Determine the (x, y) coordinate at the center of the cell enclosing the given text.  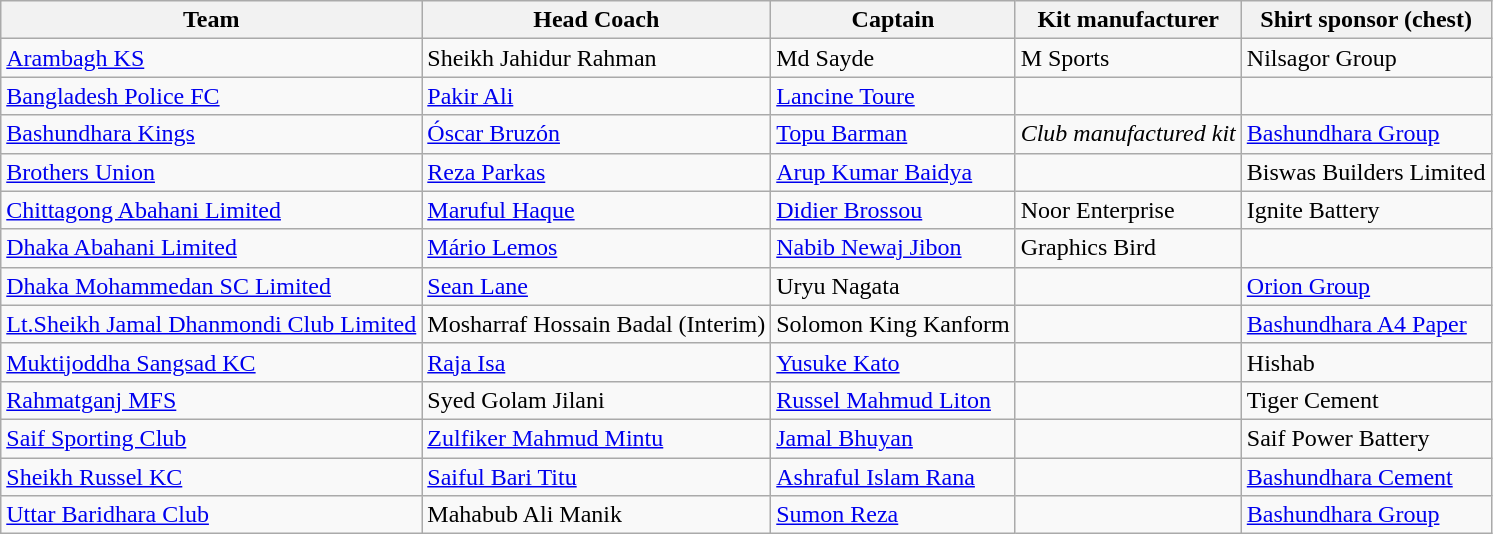
Uttar Baridhara Club (212, 515)
Head Coach (596, 20)
Ignite Battery (1366, 210)
Muktijoddha Sangsad KC (212, 362)
Sheikh Russel KC (212, 477)
Orion Group (1366, 286)
Brothers Union (212, 172)
Solomon King Kanform (893, 324)
Mário Lemos (596, 248)
Tiger Cement (1366, 400)
Chittagong Abahani Limited (212, 210)
Captain (893, 20)
Yusuke Kato (893, 362)
Graphics Bird (1128, 248)
Arup Kumar Baidya (893, 172)
Saif Power Battery (1366, 438)
Zulfiker Mahmud Mintu (596, 438)
Russel Mahmud Liton (893, 400)
Biswas Builders Limited (1366, 172)
Óscar Bruzón (596, 134)
Kit manufacturer (1128, 20)
Club manufactured kit (1128, 134)
Pakir Ali (596, 96)
M Sports (1128, 58)
Bashundhara Kings (212, 134)
Saiful Bari Titu (596, 477)
Bangladesh Police FC (212, 96)
Saif Sporting Club (212, 438)
Bashundhara A4 Paper (1366, 324)
Sean Lane (596, 286)
Rahmatganj MFS (212, 400)
Uryu Nagata (893, 286)
Lancine Toure (893, 96)
Team (212, 20)
Sheikh Jahidur Rahman (596, 58)
Lt.Sheikh Jamal Dhanmondi Club Limited (212, 324)
Jamal Bhuyan (893, 438)
Nabib Newaj Jibon (893, 248)
Md Sayde (893, 58)
Ashraful Islam Rana (893, 477)
Reza Parkas (596, 172)
Topu Barman (893, 134)
Didier Brossou (893, 210)
Mahabub Ali Manik (596, 515)
Bashundhara Cement (1366, 477)
Hishab (1366, 362)
Dhaka Abahani Limited (212, 248)
Shirt sponsor (chest) (1366, 20)
Mosharraf Hossain Badal (Interim) (596, 324)
Maruful Haque (596, 210)
Raja Isa (596, 362)
Dhaka Mohammedan SC Limited (212, 286)
Arambagh KS (212, 58)
Noor Enterprise (1128, 210)
Sumon Reza (893, 515)
Syed Golam Jilani (596, 400)
Nilsagor Group (1366, 58)
